Capture the cell that displays the provided text and extract its (X, Y) central coordinate. 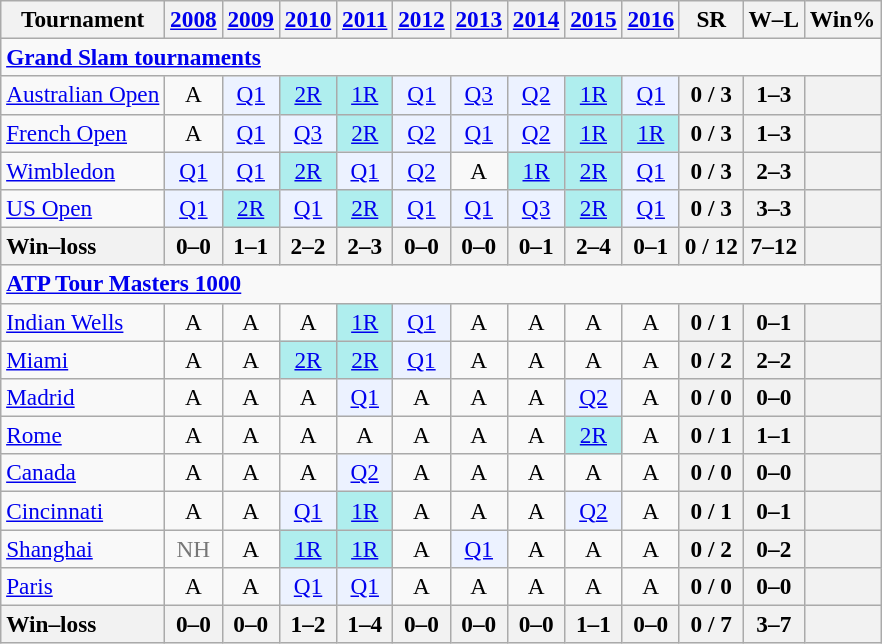
Rome (83, 435)
ATP Tour Masters 1000 (441, 284)
SR (711, 19)
2–4 (594, 246)
1–2 (308, 624)
1–4 (365, 624)
Australian Open (83, 95)
NH (194, 548)
Madrid (83, 397)
2009 (250, 19)
2013 (478, 19)
Shanghai (83, 548)
French Open (83, 133)
Indian Wells (83, 322)
Miami (83, 359)
Canada (83, 473)
2008 (194, 19)
2014 (536, 19)
Wimbledon (83, 170)
2010 (308, 19)
3–3 (774, 208)
0–2 (774, 548)
2011 (365, 19)
2015 (594, 19)
0 / 7 (711, 624)
7–12 (774, 246)
Win% (842, 19)
2016 (650, 19)
3–7 (774, 624)
W–L (774, 19)
Cincinnati (83, 510)
2012 (422, 19)
US Open (83, 208)
Grand Slam tournaments (441, 57)
0 / 12 (711, 246)
Tournament (83, 19)
Paris (83, 586)
